Determine the [X, Y] coordinate at the center of the cell enclosing the given text.  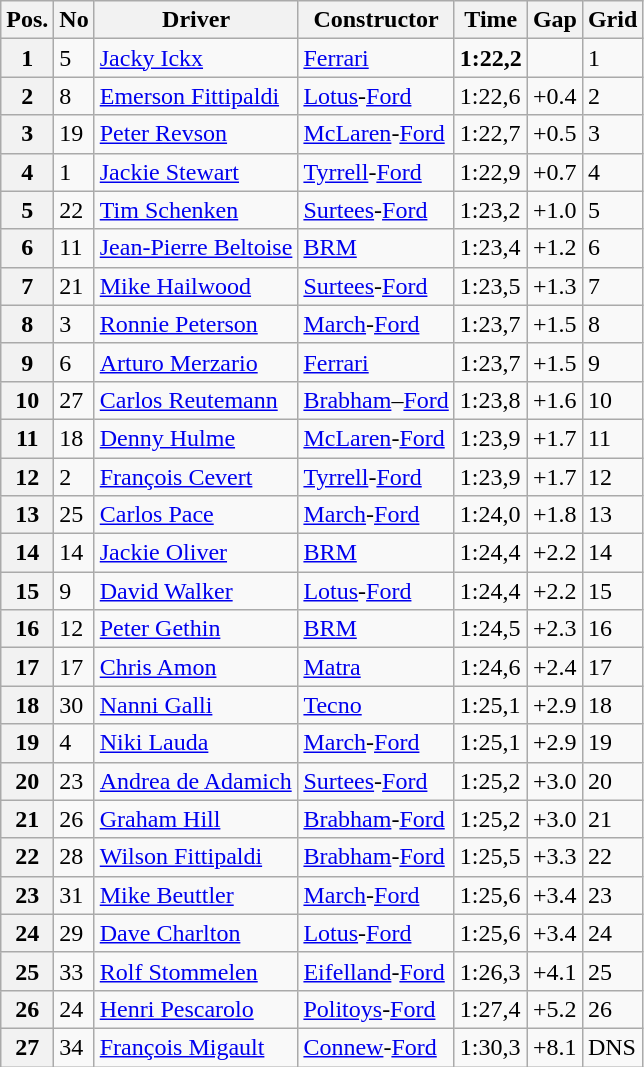
Politoys-Ford [376, 1009]
Connew-Ford [376, 1047]
1:24,6 [490, 667]
Nanni Galli [196, 705]
1:25,5 [490, 857]
Arturo Merzario [196, 362]
Tecno [376, 705]
33 [74, 971]
DNS [612, 1047]
1:23,4 [490, 248]
+1.6 [554, 400]
Peter Revson [196, 134]
Ronnie Peterson [196, 324]
1:30,3 [490, 1047]
+1.3 [554, 286]
+1.8 [554, 515]
1:23,8 [490, 400]
Jackie Stewart [196, 172]
Rolf Stommelen [196, 971]
+4.1 [554, 971]
Jacky Ickx [196, 58]
+8.1 [554, 1047]
Tim Schenken [196, 210]
29 [74, 933]
+1.2 [554, 248]
No [74, 20]
François Cevert [196, 477]
François Migault [196, 1047]
Emerson Fittipaldi [196, 96]
34 [74, 1047]
1:27,4 [490, 1009]
Carlos Reutemann [196, 400]
+0.4 [554, 96]
+0.7 [554, 172]
+2.3 [554, 629]
Driver [196, 20]
Henri Pescarolo [196, 1009]
1:22,6 [490, 96]
+5.2 [554, 1009]
Jackie Oliver [196, 553]
Graham Hill [196, 819]
Mike Hailwood [196, 286]
Brabham–Ford [376, 400]
Time [490, 20]
Matra [376, 667]
Niki Lauda [196, 743]
Wilson Fittipaldi [196, 857]
28 [74, 857]
+1.0 [554, 210]
+0.5 [554, 134]
30 [74, 705]
1:22,9 [490, 172]
Gap [554, 20]
Chris Amon [196, 667]
+2.4 [554, 667]
Eifelland-Ford [376, 971]
1:22,2 [490, 58]
Carlos Pace [196, 515]
Constructor [376, 20]
Pos. [28, 20]
1:24,0 [490, 515]
Andrea de Adamich [196, 781]
Dave Charlton [196, 933]
Jean-Pierre Beltoise [196, 248]
1:23,5 [490, 286]
Peter Gethin [196, 629]
Denny Hulme [196, 438]
1:23,2 [490, 210]
+3.3 [554, 857]
Mike Beuttler [196, 895]
Grid [612, 20]
1:24,5 [490, 629]
1:26,3 [490, 971]
David Walker [196, 591]
1:22,7 [490, 134]
31 [74, 895]
